From the cell containing the given text, extract its center point as [X, Y] coordinate. 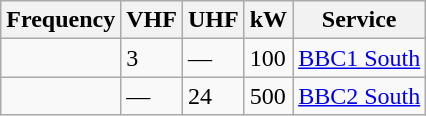
Frequency [61, 20]
Service [360, 20]
kW [268, 20]
24 [213, 96]
500 [268, 96]
BBC1 South [360, 58]
VHF [152, 20]
BBC2 South [360, 96]
UHF [213, 20]
100 [268, 58]
3 [152, 58]
